Search for the cell housing the specified text and yield its (x, y) center coordinate. 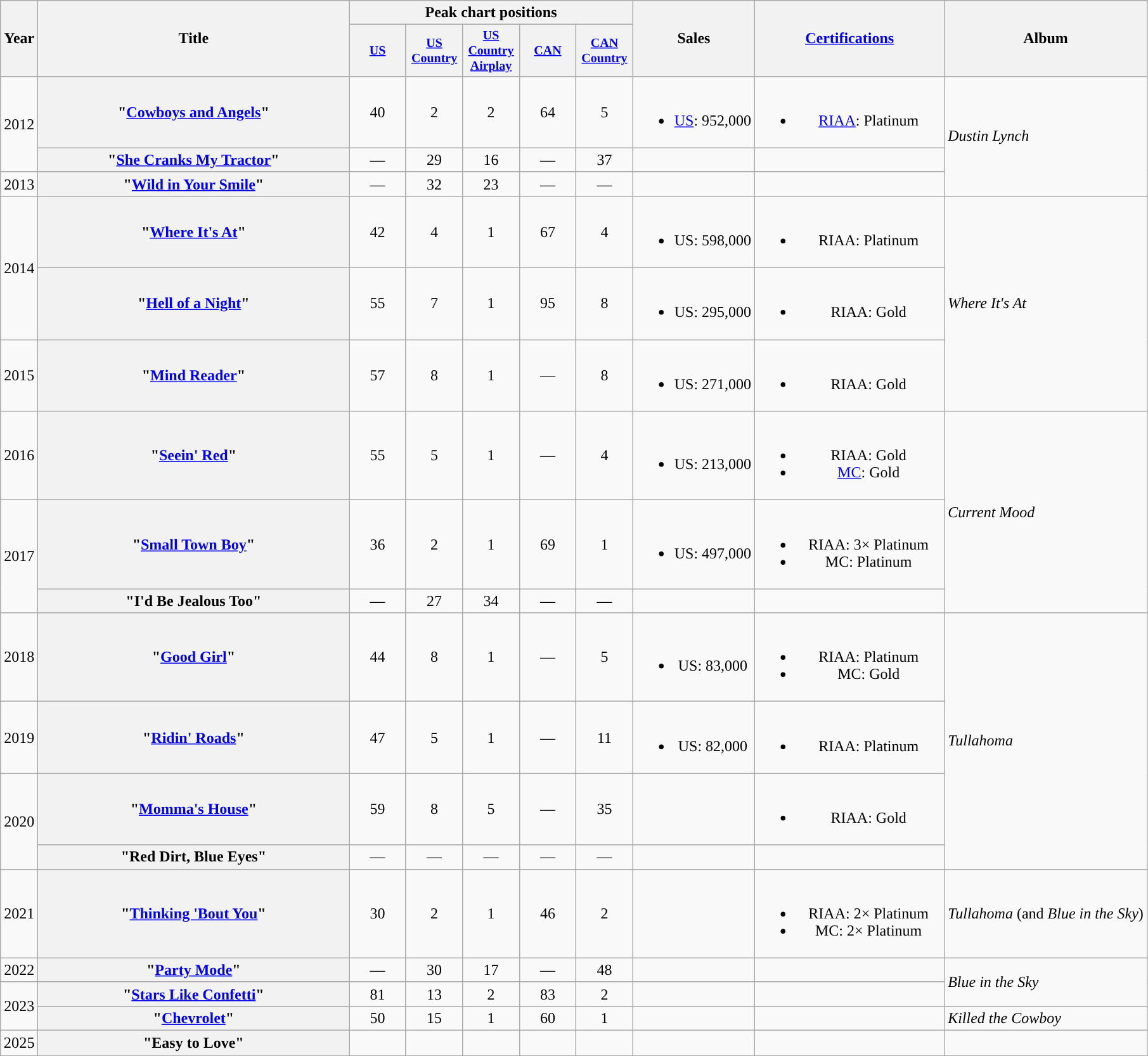
2023 (19, 1006)
"Momma's House" (194, 809)
US: 598,000 (693, 232)
67 (548, 232)
"Stars Like Confetti" (194, 994)
US: 271,000 (693, 375)
40 (378, 112)
Certifications (849, 39)
"I'd Be Jealous Too" (194, 601)
2025 (19, 1043)
17 (491, 970)
47 (378, 738)
2018 (19, 657)
48 (605, 970)
Blue in the Sky (1046, 982)
"Small Town Boy" (194, 544)
81 (378, 994)
"Where It's At" (194, 232)
Album (1046, 39)
2022 (19, 970)
Year (19, 39)
CAN Country (605, 51)
Dustin Lynch (1046, 136)
US Country (434, 51)
11 (605, 738)
Current Mood (1046, 512)
"Red Dirt, Blue Eyes" (194, 857)
Peak chart positions (491, 13)
64 (548, 112)
US (378, 51)
37 (605, 160)
Title (194, 39)
13 (434, 994)
RIAA: GoldMC: Gold (849, 456)
"Easy to Love" (194, 1043)
27 (434, 601)
44 (378, 657)
US: 82,000 (693, 738)
"Wild in Your Smile" (194, 184)
"Chevrolet" (194, 1018)
"Cowboys and Angels" (194, 112)
Killed the Cowboy (1046, 1018)
42 (378, 232)
60 (548, 1018)
83 (548, 994)
32 (434, 184)
"Hell of a Night" (194, 304)
35 (605, 809)
"Mind Reader" (194, 375)
59 (378, 809)
Tullahoma (and Blue in the Sky) (1046, 913)
2016 (19, 456)
Where It's At (1046, 303)
"Ridin' Roads" (194, 738)
CAN (548, 51)
"Seein' Red" (194, 456)
US Country Airplay (491, 51)
2017 (19, 557)
US: 83,000 (693, 657)
US: 295,000 (693, 304)
34 (491, 601)
57 (378, 375)
Sales (693, 39)
"Party Mode" (194, 970)
2020 (19, 821)
"She Cranks My Tractor" (194, 160)
US: 213,000 (693, 456)
RIAA: 3× PlatinumMC: Platinum (849, 544)
95 (548, 304)
2013 (19, 184)
69 (548, 544)
15 (434, 1018)
2014 (19, 267)
2015 (19, 375)
RIAA: 2× PlatinumMC: 2× Platinum (849, 913)
7 (434, 304)
29 (434, 160)
2019 (19, 738)
"Thinking 'Bout You" (194, 913)
16 (491, 160)
2021 (19, 913)
RIAA: PlatinumMC: Gold (849, 657)
US: 952,000 (693, 112)
Tullahoma (1046, 741)
23 (491, 184)
36 (378, 544)
US: 497,000 (693, 544)
50 (378, 1018)
"Good Girl" (194, 657)
46 (548, 913)
2012 (19, 124)
